From the cell containing the given text, extract its center point as (X, Y) coordinate. 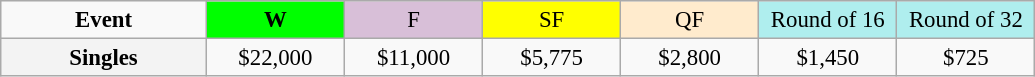
$725 (966, 58)
Singles (104, 58)
Round of 32 (966, 20)
SF (552, 20)
QF (690, 20)
$1,450 (828, 58)
W (275, 20)
F (413, 20)
Event (104, 20)
Round of 16 (828, 20)
$2,800 (690, 58)
$5,775 (552, 58)
$22,000 (275, 58)
$11,000 (413, 58)
